Extract the [X, Y] coordinate from the center of the cell holding the provided text.  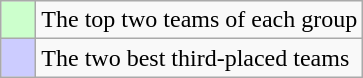
The two best third-placed teams [200, 58]
The top two teams of each group [200, 20]
